For the text-containing cell, return its midpoint in [X, Y] coordinate format. 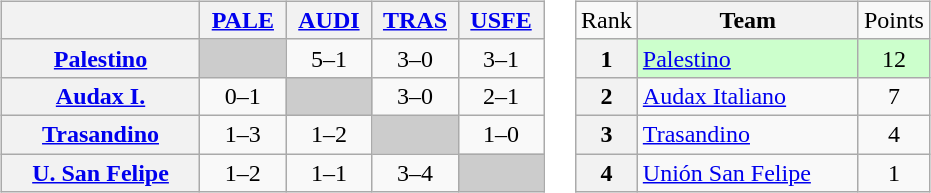
U. San Felipe [100, 173]
3–4 [415, 173]
5–1 [329, 58]
Audax Italiano [748, 96]
TRAS [415, 20]
Team [748, 20]
USFE [501, 20]
PALE [243, 20]
0–1 [243, 96]
Rank [607, 20]
3 [607, 134]
2 [607, 96]
Points [894, 20]
1–3 [243, 134]
Audax I. [100, 96]
1–0 [501, 134]
AUDI [329, 20]
7 [894, 96]
1–1 [329, 173]
Unión San Felipe [748, 173]
12 [894, 58]
2–1 [501, 96]
3–1 [501, 58]
